For the text-containing cell, return its midpoint in [x, y] coordinate format. 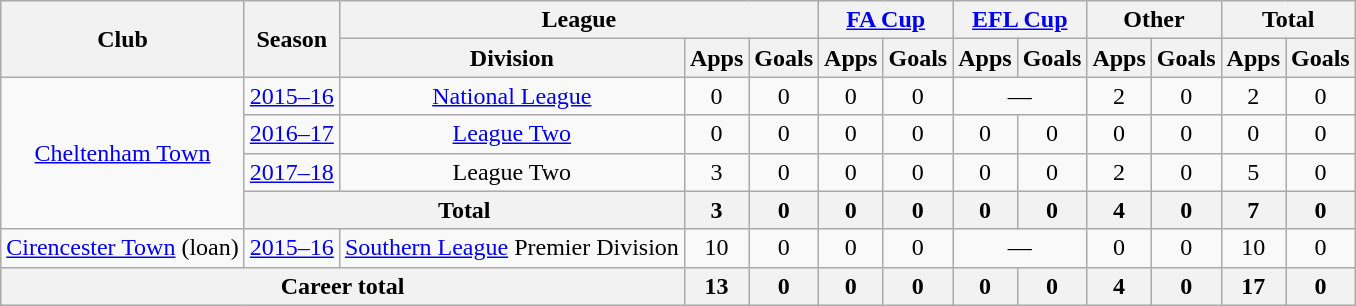
2016–17 [292, 134]
17 [1253, 286]
Southern League Premier Division [512, 248]
FA Cup [886, 20]
Cirencester Town (loan) [123, 248]
2017–18 [292, 172]
Club [123, 39]
Cheltenham Town [123, 153]
EFL Cup [1020, 20]
Other [1154, 20]
Career total [343, 286]
13 [716, 286]
5 [1253, 172]
Season [292, 39]
National League [512, 96]
7 [1253, 210]
League [578, 20]
Division [512, 58]
